Detect which cell encompasses the target text, then output its [x, y] center coordinate. 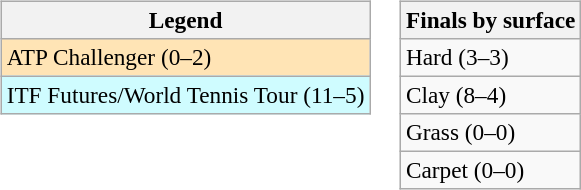
ITF Futures/World Tennis Tour (11–5) [186, 95]
Carpet (0–0) [491, 171]
Clay (8–4) [491, 95]
Hard (3–3) [491, 57]
ATP Challenger (0–2) [186, 57]
Finals by surface [491, 20]
Legend [186, 20]
Grass (0–0) [491, 133]
